Determine the [x, y] coordinate at the center of the cell enclosing the given text.  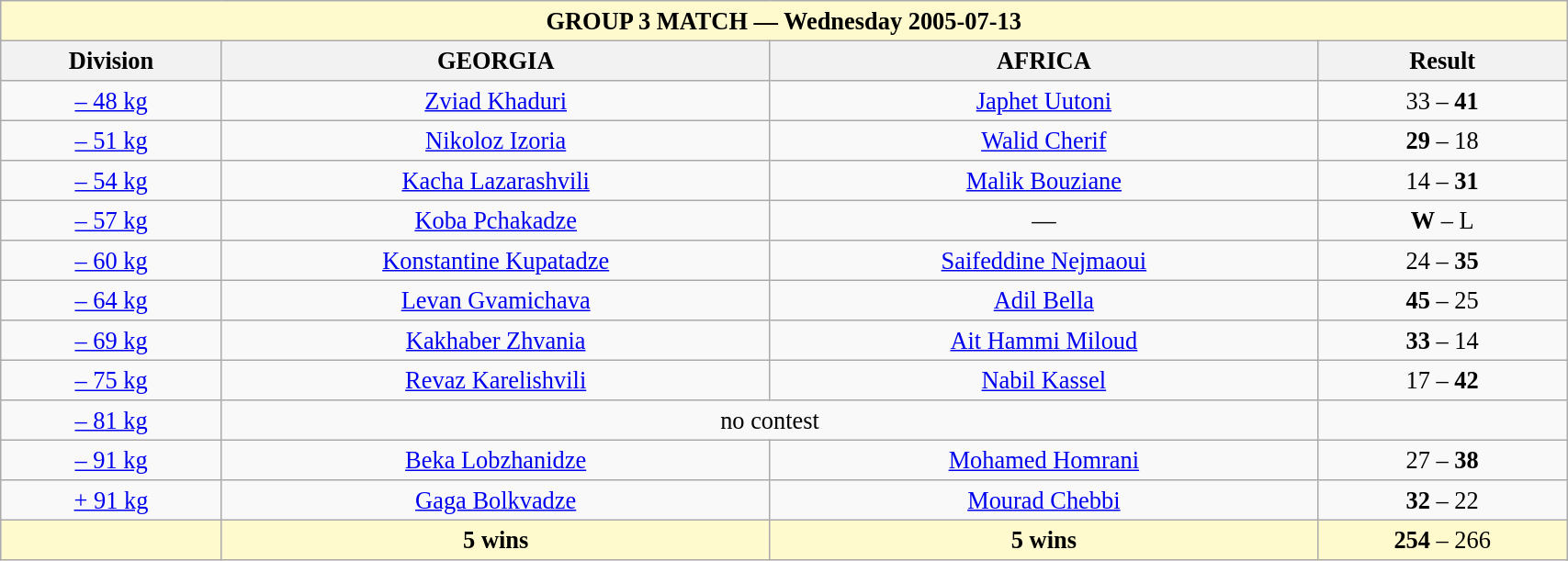
254 – 266 [1442, 540]
33 – 14 [1442, 341]
Zviad Khaduri [496, 100]
+ 91 kg [112, 500]
AFRICA [1043, 61]
Japhet Uutoni [1043, 100]
Ait Hammi Miloud [1043, 341]
Koba Pchakadze [496, 220]
– 69 kg [112, 341]
– 60 kg [112, 261]
Gaga Bolkvadze [496, 500]
Result [1442, 61]
Adil Bella [1043, 300]
no contest [770, 421]
Revaz Karelishvili [496, 380]
27 – 38 [1442, 460]
32 – 22 [1442, 500]
Division [112, 61]
– 51 kg [112, 140]
GROUP 3 MATCH — Wednesday 2005-07-13 [784, 20]
– 81 kg [112, 421]
— [1043, 220]
Walid Cherif [1043, 140]
Nabil Kassel [1043, 380]
29 – 18 [1442, 140]
Saifeddine Nejmaoui [1043, 261]
14 – 31 [1442, 181]
– 57 kg [112, 220]
Levan Gvamichava [496, 300]
Kakhaber Zhvania [496, 341]
17 – 42 [1442, 380]
– 64 kg [112, 300]
Mourad Chebbi [1043, 500]
– 48 kg [112, 100]
– 54 kg [112, 181]
Beka Lobzhanidze [496, 460]
45 – 25 [1442, 300]
Kacha Lazarashvili [496, 181]
– 75 kg [112, 380]
Malik Bouziane [1043, 181]
24 – 35 [1442, 261]
Mohamed Homrani [1043, 460]
GEORGIA [496, 61]
W – L [1442, 220]
Konstantine Kupatadze [496, 261]
– 91 kg [112, 460]
33 – 41 [1442, 100]
Nikoloz Izoria [496, 140]
